Detect which cell encompasses the target text, then output its (x, y) center coordinate. 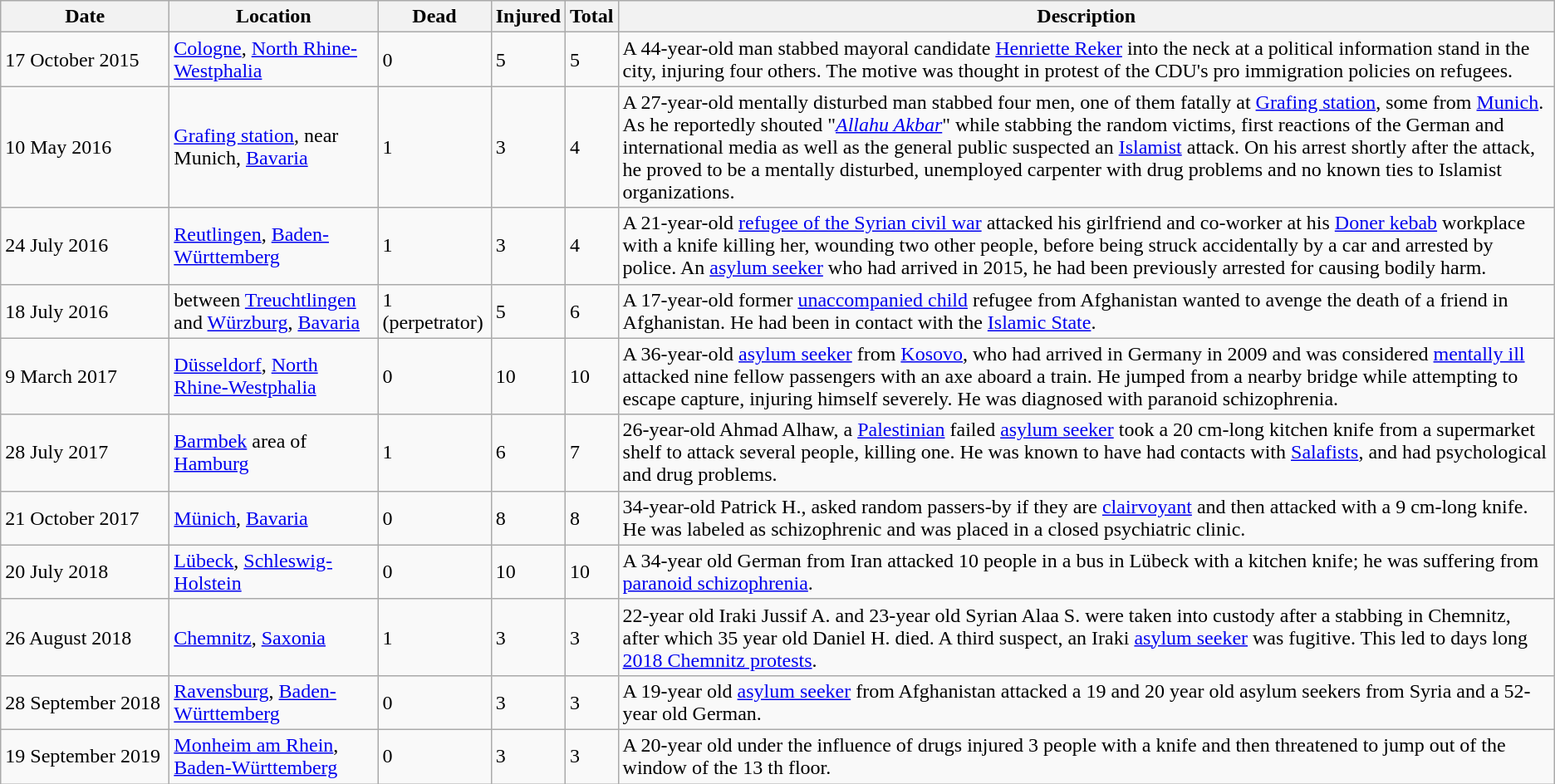
Lübeck, Schleswig-Holstein (274, 571)
Total (592, 17)
17 October 2015 (85, 60)
A 19-year old asylum seeker from Afghanistan attacked a 19 and 20 year old asylum seekers from Syria and a 52-year old German. (1087, 703)
between Treuchtlingen and Würzburg, Bavaria (274, 311)
Grafing station, near Munich, Bavaria (274, 147)
A 20-year old under the influence of drugs injured 3 people with a knife and then threatened to jump out of the window of the 13 th floor. (1087, 756)
28 July 2017 (85, 453)
Reutlingen, Baden-Württemberg (274, 246)
Ravensburg, Baden-Württemberg (274, 703)
A 34-year old German from Iran attacked 10 people in a bus in Lübeck with a kitchen knife; he was suffering from paranoid schizophrenia. (1087, 571)
Chemnitz, Saxonia (274, 637)
19 September 2019 (85, 756)
Date (85, 17)
7 (592, 453)
20 July 2018 (85, 571)
24 July 2016 (85, 246)
Monheim am Rhein, Baden-Württemberg (274, 756)
Dead (434, 17)
9 March 2017 (85, 376)
18 July 2016 (85, 311)
Description (1087, 17)
Düsseldorf, North Rhine-Westphalia (274, 376)
21 October 2017 (85, 518)
Münich, Bavaria (274, 518)
Location (274, 17)
28 September 2018 (85, 703)
26 August 2018 (85, 637)
Cologne, North Rhine-Westphalia (274, 60)
Injured (528, 17)
Barmbek area of Hamburg (274, 453)
10 May 2016 (85, 147)
1 (perpetrator) (434, 311)
